Return the (X, Y) coordinate for the center point of the cell that contains the specified text.  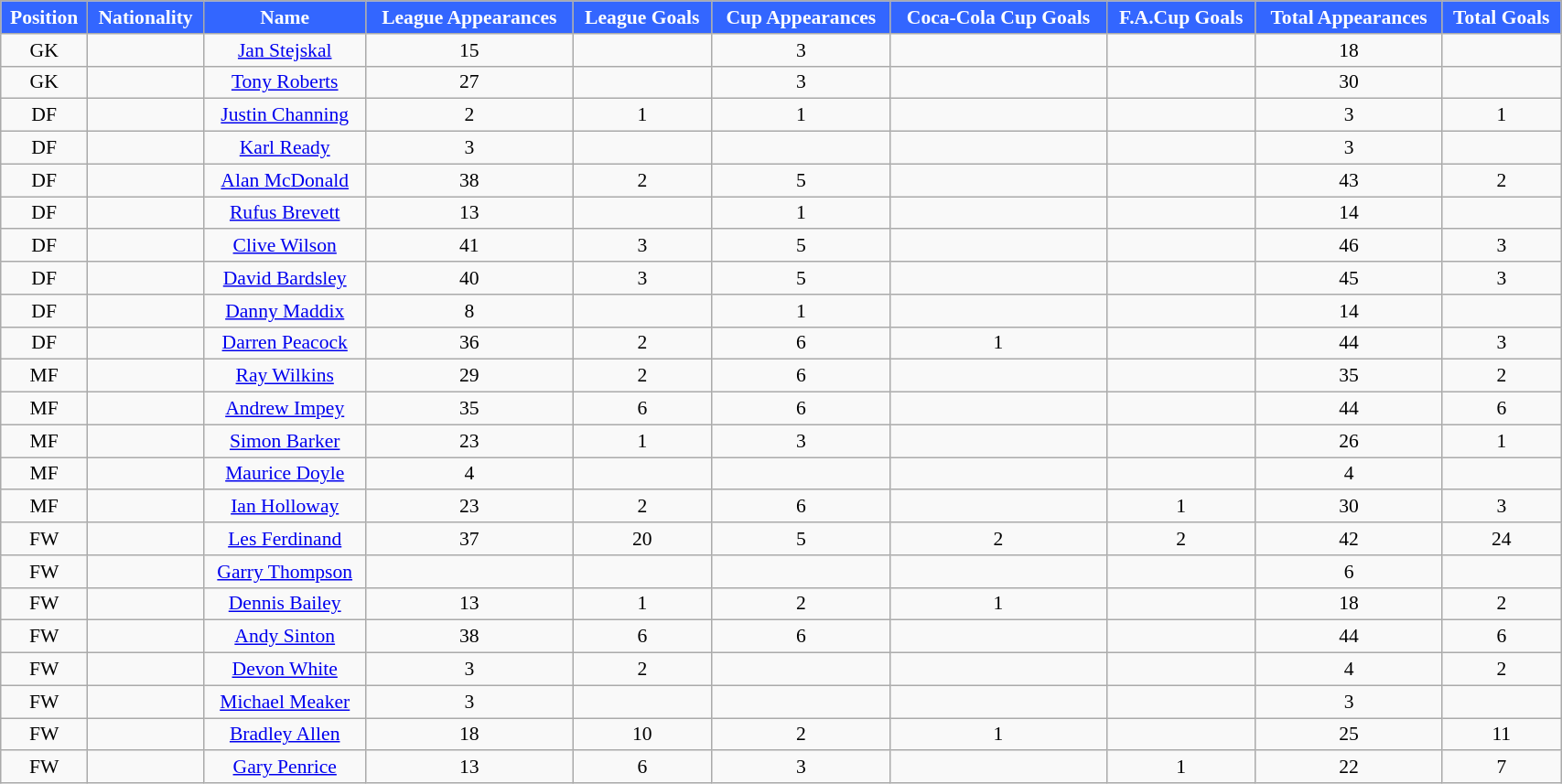
Michael Meaker (285, 702)
36 (469, 343)
46 (1349, 246)
22 (1349, 768)
Tony Roberts (285, 82)
7 (1502, 768)
10 (642, 735)
League Goals (642, 17)
Devon White (285, 670)
Ray Wilkins (285, 376)
Nationality (146, 17)
Alan McDonald (285, 180)
Gary Penrice (285, 768)
41 (469, 246)
45 (1349, 278)
29 (469, 376)
Ian Holloway (285, 507)
Karl Ready (285, 148)
Andrew Impey (285, 409)
Jan Stejskal (285, 50)
27 (469, 82)
15 (469, 50)
Danny Maddix (285, 311)
Maurice Doyle (285, 474)
Cup Appearances (802, 17)
20 (642, 539)
8 (469, 311)
Total Appearances (1349, 17)
40 (469, 278)
Coca-Cola Cup Goals (998, 17)
David Bardsley (285, 278)
11 (1502, 735)
43 (1349, 180)
Simon Barker (285, 441)
25 (1349, 735)
37 (469, 539)
Bradley Allen (285, 735)
24 (1502, 539)
Clive Wilson (285, 246)
42 (1349, 539)
Andy Sinton (285, 637)
Total Goals (1502, 17)
Les Ferdinand (285, 539)
Name (285, 17)
League Appearances (469, 17)
Justin Channing (285, 115)
F.A.Cup Goals (1180, 17)
Garry Thompson (285, 572)
Dennis Bailey (285, 604)
Rufus Brevett (285, 213)
Darren Peacock (285, 343)
Position (44, 17)
26 (1349, 441)
